Scan for the cell matching the given text and deliver its [x, y] coordinate at center. 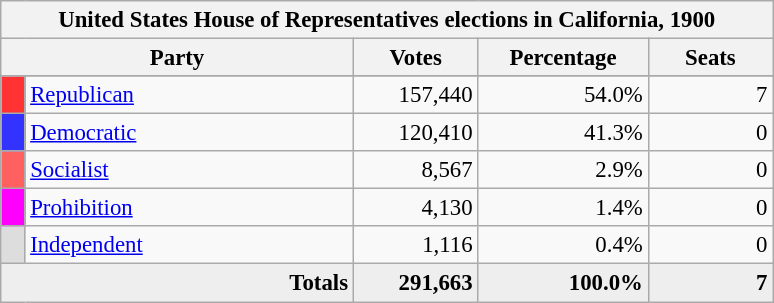
41.3% [563, 133]
Socialist [189, 170]
54.0% [563, 95]
Party [178, 58]
Percentage [563, 58]
120,410 [416, 133]
Democratic [189, 133]
United States House of Representatives elections in California, 1900 [387, 20]
157,440 [416, 95]
Independent [189, 245]
Votes [416, 58]
4,130 [416, 208]
Prohibition [189, 208]
100.0% [563, 283]
2.9% [563, 170]
0.4% [563, 245]
1.4% [563, 208]
291,663 [416, 283]
1,116 [416, 245]
Republican [189, 95]
Seats [710, 58]
Totals [178, 283]
8,567 [416, 170]
